Search for the cell housing the specified text and yield its [X, Y] center coordinate. 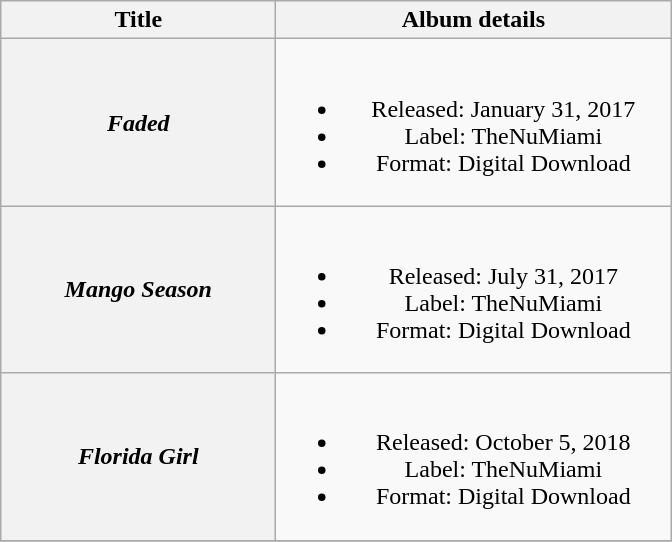
Florida Girl [138, 456]
Released: October 5, 2018Label: TheNuMiamiFormat: Digital Download [474, 456]
Album details [474, 20]
Released: January 31, 2017Label: TheNuMiamiFormat: Digital Download [474, 122]
Released: July 31, 2017Label: TheNuMiamiFormat: Digital Download [474, 290]
Faded [138, 122]
Mango Season [138, 290]
Title [138, 20]
